Return the (x, y) coordinate for the center point of the cell that contains the specified text.  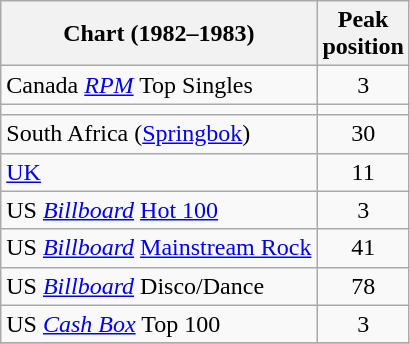
11 (363, 172)
Canada RPM Top Singles (159, 85)
41 (363, 248)
US Billboard Hot 100 (159, 210)
Peakposition (363, 34)
UK (159, 172)
78 (363, 286)
US Billboard Mainstream Rock (159, 248)
30 (363, 134)
US Billboard Disco/Dance (159, 286)
US Cash Box Top 100 (159, 324)
Chart (1982–1983) (159, 34)
South Africa (Springbok) (159, 134)
